Search for the cell housing the specified text and yield its [x, y] center coordinate. 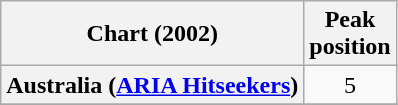
Peakposition [350, 34]
Australia (ARIA Hitseekers) [152, 85]
5 [350, 85]
Chart (2002) [152, 34]
